Locate the cell with the specified text and output its [X, Y] center coordinate. 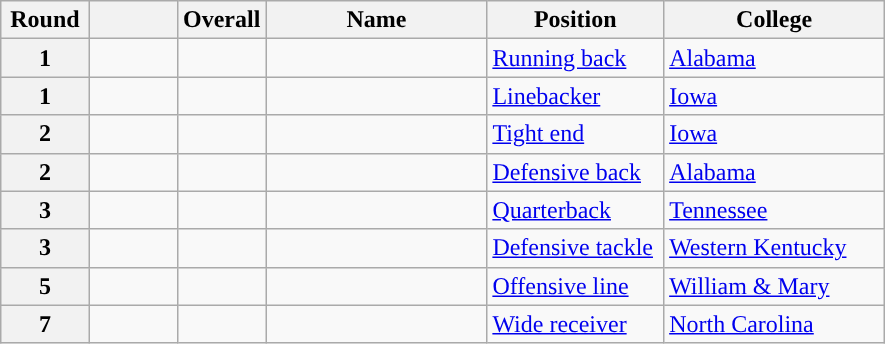
College [774, 20]
Quarterback [576, 210]
Defensive tackle [576, 248]
Running back [576, 58]
Tennessee [774, 210]
North Carolina [774, 324]
7 [45, 324]
Position [576, 20]
Tight end [576, 134]
Overall [222, 20]
5 [45, 286]
William & Mary [774, 286]
Wide receiver [576, 324]
Offensive line [576, 286]
Round [45, 20]
Linebacker [576, 96]
Western Kentucky [774, 248]
Defensive back [576, 172]
Name [376, 20]
